Output the (x, y) coordinate of the center of the cell containing the given text.  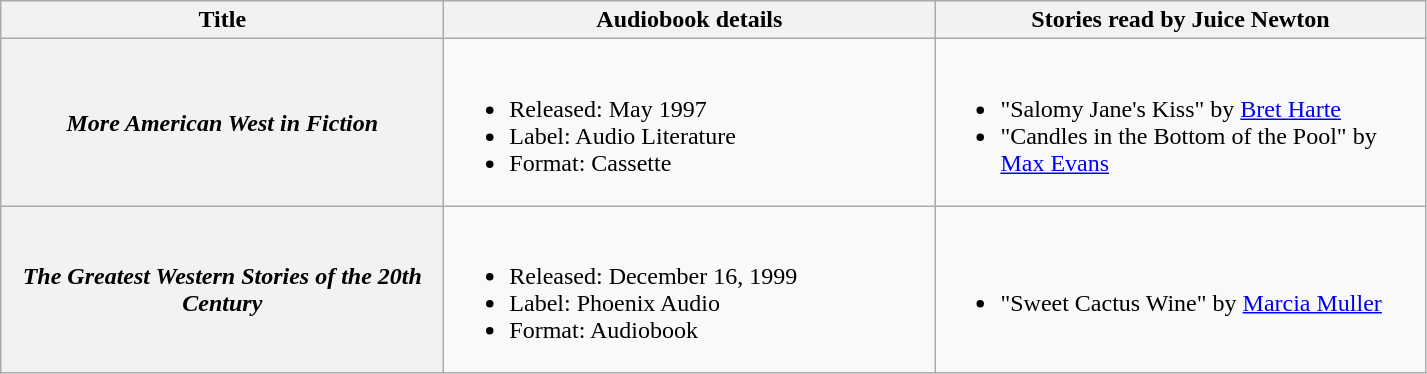
More American West in Fiction (222, 122)
Audiobook details (690, 20)
Stories read by Juice Newton (1180, 20)
Released: May 1997Label: Audio LiteratureFormat: Cassette (690, 122)
"Salomy Jane's Kiss" by Bret Harte"Candles in the Bottom of the Pool" by Max Evans (1180, 122)
Title (222, 20)
The Greatest Western Stories of the 20th Century (222, 290)
"Sweet Cactus Wine" by Marcia Muller (1180, 290)
Released: December 16, 1999Label: Phoenix AudioFormat: Audiobook (690, 290)
